Output the (X, Y) coordinate of the center of the cell containing the given text.  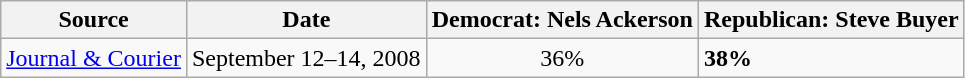
Republican: Steve Buyer (831, 20)
Democrat: Nels Ackerson (562, 20)
September 12–14, 2008 (306, 58)
36% (562, 58)
Source (94, 20)
Date (306, 20)
38% (831, 58)
Journal & Courier (94, 58)
